Find where the given text appears and provide that cell's center as (x, y) coordinate. 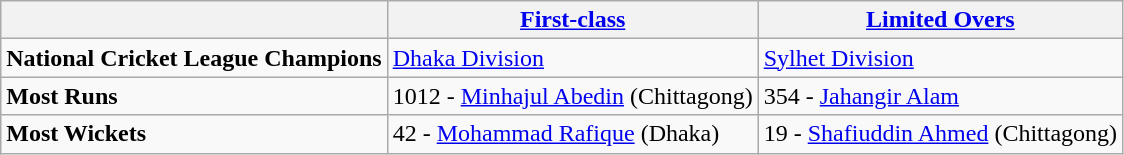
19 - Shafiuddin Ahmed (Chittagong) (940, 134)
Most Runs (194, 96)
42 - Mohammad Rafique (Dhaka) (572, 134)
Limited Overs (940, 20)
Dhaka Division (572, 58)
First-class (572, 20)
1012 - Minhajul Abedin (Chittagong) (572, 96)
354 - Jahangir Alam (940, 96)
Most Wickets (194, 134)
National Cricket League Champions (194, 58)
Sylhet Division (940, 58)
